Locate the cell with the specified text and output its (x, y) center coordinate. 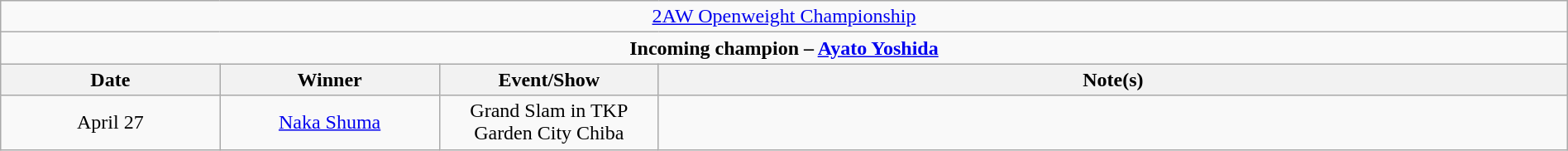
Incoming champion – Ayato Yoshida (784, 48)
Grand Slam in TKP Garden City Chiba (549, 123)
Naka Shuma (329, 123)
Note(s) (1113, 80)
Date (111, 80)
April 27 (111, 123)
Winner (329, 80)
Event/Show (549, 80)
2AW Openweight Championship (784, 17)
